Output the [X, Y] coordinate of the center of the cell containing the given text.  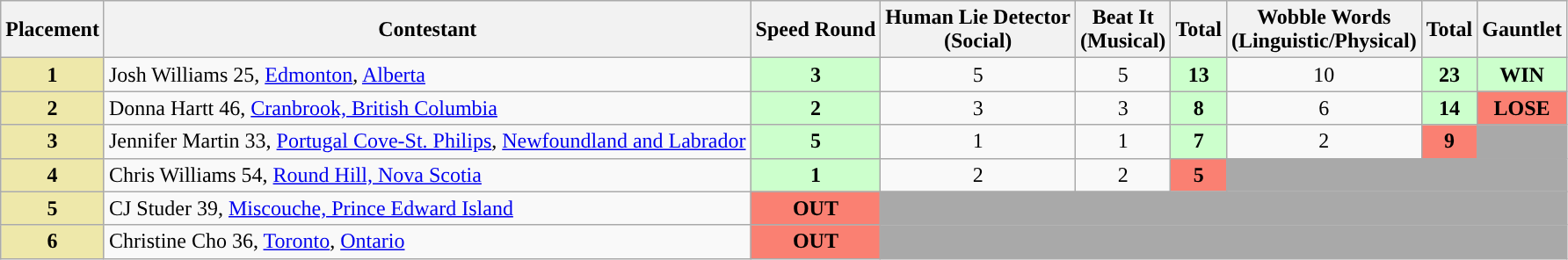
9 [1449, 141]
Christine Cho 36, Toronto, Ontario [427, 242]
Beat It(Musical) [1123, 30]
23 [1449, 75]
14 [1449, 108]
8 [1199, 108]
7 [1199, 141]
Chris Williams 54, Round Hill, Nova Scotia [427, 175]
Wobble Words(Linguistic/Physical) [1324, 30]
Speed Round [816, 30]
4 [53, 175]
Gauntlet [1522, 30]
Placement [53, 30]
Human Lie Detector(Social) [978, 30]
Jennifer Martin 33, Portugal Cove-St. Philips, Newfoundland and Labrador [427, 141]
10 [1324, 75]
CJ Studer 39, Miscouche, Prince Edward Island [427, 208]
Josh Williams 25, Edmonton, Alberta [427, 75]
13 [1199, 75]
WIN [1522, 75]
Contestant [427, 30]
Donna Hartt 46, Cranbrook, British Columbia [427, 108]
LOSE [1522, 108]
